Detect which cell encompasses the target text, then output its (x, y) center coordinate. 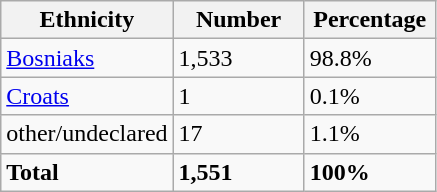
Bosniaks (87, 58)
Number (238, 20)
17 (238, 134)
1.1% (370, 134)
Ethnicity (87, 20)
1 (238, 96)
98.8% (370, 58)
100% (370, 172)
1,533 (238, 58)
other/undeclared (87, 134)
Croats (87, 96)
Percentage (370, 20)
1,551 (238, 172)
Total (87, 172)
0.1% (370, 96)
